Extract the [x, y] coordinate from the center of the cell holding the provided text.  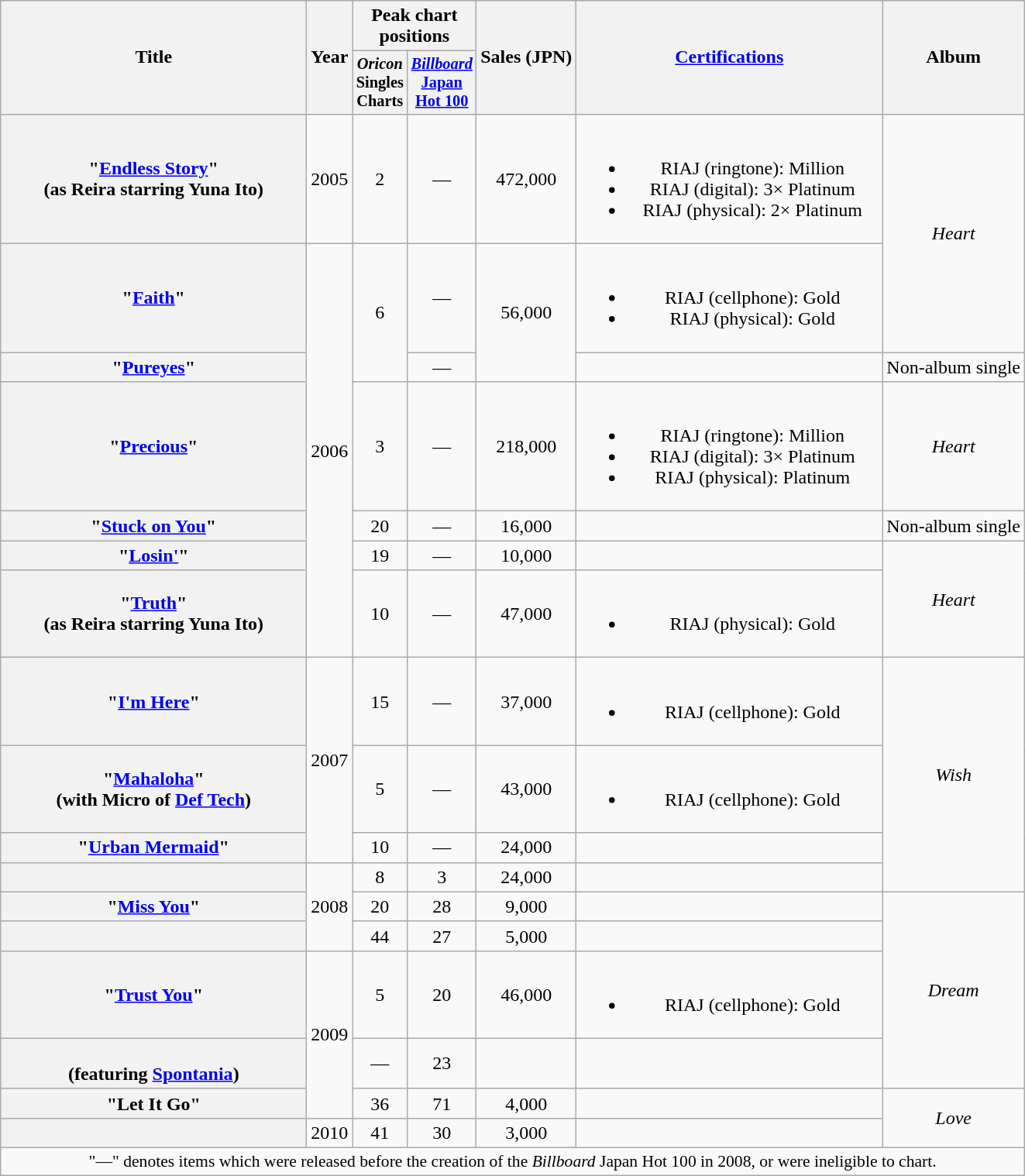
2005 [330, 178]
"—" denotes items which were released before the creation of the Billboard Japan Hot 100 in 2008, or were ineligible to chart. [513, 1162]
Year [330, 57]
2006 [330, 451]
2009 [330, 1034]
6 [380, 313]
2008 [330, 906]
Wish [954, 775]
27 [442, 936]
Certifications [730, 57]
"Precious" [153, 446]
Sales (JPN) [527, 57]
5,000 [527, 936]
37,000 [527, 702]
30 [442, 1133]
16,000 [527, 526]
RIAJ (cellphone): GoldRIAJ (physical): Gold [730, 298]
10,000 [527, 555]
Billboard Japan Hot 100 [442, 83]
"Let It Go" [153, 1103]
3,000 [527, 1133]
28 [442, 906]
RIAJ (ringtone): MillionRIAJ (digital): 3× PlatinumRIAJ (physical): 2× Platinum [730, 178]
"Stuck on You" [153, 526]
(featuring Spontania) [153, 1063]
Dream [954, 990]
47,000 [527, 614]
56,000 [527, 313]
218,000 [527, 446]
71 [442, 1103]
2 [380, 178]
41 [380, 1133]
"Truth"(as Reira starring Yuna Ito) [153, 614]
Oricon Singles Charts [380, 83]
RIAJ (physical): Gold [730, 614]
"Pureyes" [153, 367]
"Faith" [153, 298]
Peak chart positions [414, 26]
19 [380, 555]
"Losin'" [153, 555]
8 [380, 877]
Title [153, 57]
36 [380, 1103]
44 [380, 936]
RIAJ (ringtone): MillionRIAJ (digital): 3× PlatinumRIAJ (physical): Platinum [730, 446]
15 [380, 702]
43,000 [527, 789]
472,000 [527, 178]
"I'm Here" [153, 702]
23 [442, 1063]
2010 [330, 1133]
"Endless Story"(as Reira starring Yuna Ito) [153, 178]
"Trust You" [153, 995]
4,000 [527, 1103]
"Miss You" [153, 906]
46,000 [527, 995]
"Mahaloha"(with Micro of Def Tech) [153, 789]
Album [954, 57]
2007 [330, 760]
"Urban Mermaid" [153, 848]
Love [954, 1118]
9,000 [527, 906]
